Identify which cell holds the provided text, then report its (x, y) central coordinate. 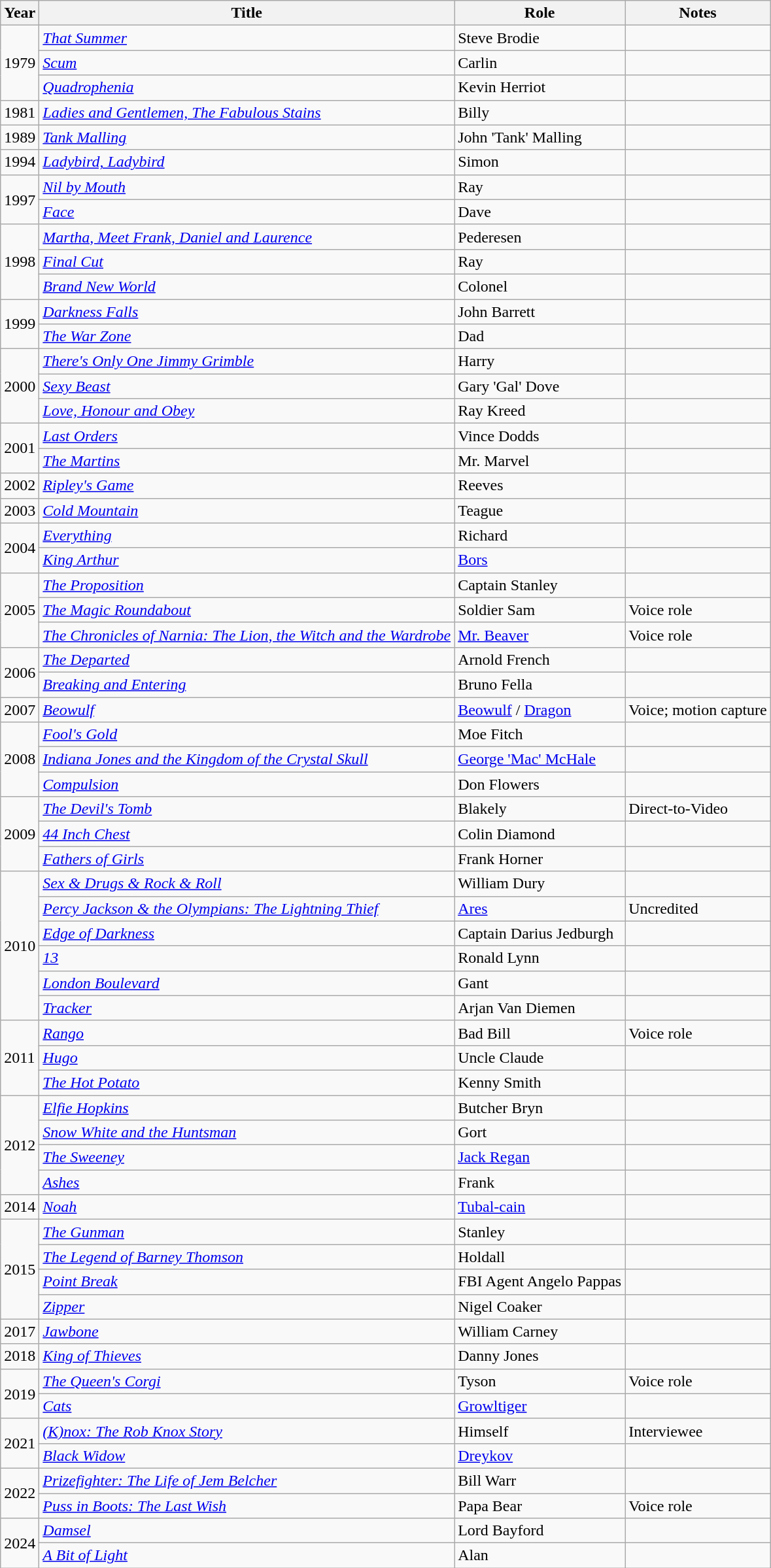
Captain Stanley (540, 585)
2009 (20, 834)
1994 (20, 162)
Ares (540, 909)
Cats (247, 1406)
Cold Mountain (247, 510)
2005 (20, 610)
Carlin (540, 63)
Moe Fitch (540, 735)
Final Cut (247, 261)
Black Widow (247, 1456)
Notes (698, 13)
Year (20, 13)
2011 (20, 1058)
2017 (20, 1331)
2019 (20, 1393)
The Chronicles of Narnia: The Lion, the Witch and the Wardrobe (247, 635)
John 'Tank' Malling (540, 137)
Colonel (540, 286)
Bruno Fella (540, 684)
Dad (540, 337)
Reeves (540, 486)
The Sweeney (247, 1158)
Mr. Beaver (540, 635)
Papa Bear (540, 1505)
Direct-to-Video (698, 809)
Steve Brodie (540, 38)
Beowulf (247, 709)
Puss in Boots: The Last Wish (247, 1505)
Lord Bayford (540, 1531)
Growltiger (540, 1406)
2015 (20, 1269)
Ladybird, Ladybird (247, 162)
Tracker (247, 1008)
Zipper (247, 1307)
Gort (540, 1133)
The Magic Roundabout (247, 610)
Martha, Meet Frank, Daniel and Laurence (247, 237)
Scum (247, 63)
Blakely (540, 809)
1999 (20, 324)
2024 (20, 1543)
London Boulevard (247, 983)
2021 (20, 1443)
Sexy Beast (247, 386)
Vince Dodds (540, 436)
2006 (20, 672)
Colin Diamond (540, 834)
Tubal-cain (540, 1207)
The Legend of Barney Thomson (247, 1257)
Billy (540, 112)
Gary 'Gal' Dove (540, 386)
Nil by Mouth (247, 187)
That Summer (247, 38)
William Dury (540, 884)
Dave (540, 212)
Edge of Darkness (247, 933)
Interviewee (698, 1431)
Arnold French (540, 659)
Richard (540, 535)
44 Inch Chest (247, 834)
2007 (20, 709)
Frank Horner (540, 859)
Butcher Bryn (540, 1108)
2018 (20, 1356)
Bors (540, 560)
Pederesen (540, 237)
2022 (20, 1493)
Elfie Hopkins (247, 1108)
(K)nox: The Rob Knox Story (247, 1431)
Arjan Van Diemen (540, 1008)
Kevin Herriot (540, 88)
Ashes (247, 1182)
Love, Honour and Obey (247, 411)
Danny Jones (540, 1356)
George 'Mac' McHale (540, 759)
1981 (20, 112)
Gant (540, 983)
Snow White and the Huntsman (247, 1133)
Bad Bill (540, 1033)
13 (247, 958)
Soldier Sam (540, 610)
Last Orders (247, 436)
Harry (540, 361)
There's Only One Jimmy Grimble (247, 361)
2010 (20, 946)
FBI Agent Angelo Pappas (540, 1282)
A Bit of Light (247, 1556)
2002 (20, 486)
Damsel (247, 1531)
Beowulf / Dragon (540, 709)
William Carney (540, 1331)
Jawbone (247, 1331)
Mr. Marvel (540, 461)
Title (247, 13)
Ladies and Gentlemen, The Fabulous Stains (247, 112)
Ronald Lynn (540, 958)
Don Flowers (540, 784)
Darkness Falls (247, 312)
The Queen's Corgi (247, 1381)
Prizefighter: The Life of Jem Belcher (247, 1480)
1997 (20, 199)
The Martins (247, 461)
Tyson (540, 1381)
The Devil's Tomb (247, 809)
Bill Warr (540, 1480)
Face (247, 212)
1979 (20, 63)
1998 (20, 261)
Quadrophenia (247, 88)
Brand New World (247, 286)
Ripley's Game (247, 486)
Fathers of Girls (247, 859)
Point Break (247, 1282)
Compulsion (247, 784)
The War Zone (247, 337)
Dreykov (540, 1456)
Percy Jackson & the Olympians: The Lightning Thief (247, 909)
Indiana Jones and the Kingdom of the Crystal Skull (247, 759)
Voice; motion capture (698, 709)
King of Thieves (247, 1356)
Everything (247, 535)
Breaking and Entering (247, 684)
2001 (20, 448)
The Departed (247, 659)
2014 (20, 1207)
Fool's Gold (247, 735)
Jack Regan (540, 1158)
2008 (20, 759)
2004 (20, 548)
Tank Malling (247, 137)
Role (540, 13)
The Proposition (247, 585)
2012 (20, 1145)
Captain Darius Jedburgh (540, 933)
Uncle Claude (540, 1058)
2003 (20, 510)
Himself (540, 1431)
Nigel Coaker (540, 1307)
The Gunman (247, 1232)
Rango (247, 1033)
Teague (540, 510)
Hugo (247, 1058)
The Hot Potato (247, 1082)
2000 (20, 386)
Simon (540, 162)
Noah (247, 1207)
Holdall (540, 1257)
John Barrett (540, 312)
Kenny Smith (540, 1082)
Uncredited (698, 909)
1989 (20, 137)
King Arthur (247, 560)
Sex & Drugs & Rock & Roll (247, 884)
Stanley (540, 1232)
Alan (540, 1556)
Ray Kreed (540, 411)
Frank (540, 1182)
